Locate the cell with the specified text and output its (X, Y) center coordinate. 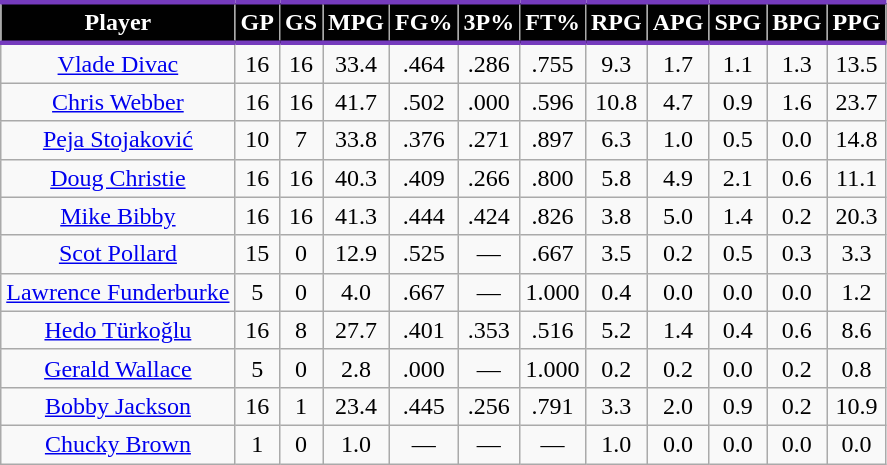
5.2 (616, 330)
10 (257, 140)
.525 (424, 254)
23.4 (356, 406)
2.1 (738, 178)
.266 (489, 178)
7 (300, 140)
1.1 (738, 63)
0.8 (856, 368)
MPG (356, 22)
Chucky Brown (118, 444)
33.4 (356, 63)
.353 (489, 330)
.444 (424, 216)
Hedo Türkoğlu (118, 330)
23.7 (856, 102)
40.3 (356, 178)
Mike Bibby (118, 216)
5.8 (616, 178)
.286 (489, 63)
41.3 (356, 216)
GS (300, 22)
1.6 (797, 102)
9.3 (616, 63)
4.0 (356, 292)
Peja Stojaković (118, 140)
3.5 (616, 254)
5.0 (678, 216)
2.0 (678, 406)
.445 (424, 406)
FT% (553, 22)
.464 (424, 63)
.800 (553, 178)
SPG (738, 22)
41.7 (356, 102)
.401 (424, 330)
.755 (553, 63)
10.8 (616, 102)
3.8 (616, 216)
Vlade Divac (118, 63)
3P% (489, 22)
12.9 (356, 254)
.271 (489, 140)
FG% (424, 22)
.596 (553, 102)
.502 (424, 102)
Doug Christie (118, 178)
GP (257, 22)
1.3 (797, 63)
.516 (553, 330)
Player (118, 22)
11.1 (856, 178)
.376 (424, 140)
RPG (616, 22)
Chris Webber (118, 102)
4.9 (678, 178)
33.8 (356, 140)
6.3 (616, 140)
Lawrence Funderburke (118, 292)
1.7 (678, 63)
20.3 (856, 216)
0.3 (797, 254)
8.6 (856, 330)
1.2 (856, 292)
Scot Pollard (118, 254)
13.5 (856, 63)
.424 (489, 216)
.409 (424, 178)
.256 (489, 406)
Bobby Jackson (118, 406)
4.7 (678, 102)
BPG (797, 22)
15 (257, 254)
14.8 (856, 140)
.826 (553, 216)
Gerald Wallace (118, 368)
.791 (553, 406)
10.9 (856, 406)
8 (300, 330)
2.8 (356, 368)
APG (678, 22)
27.7 (356, 330)
PPG (856, 22)
.897 (553, 140)
